Pinpoint the cell where the given text exists, returning its (x, y) midpoint coordinate. 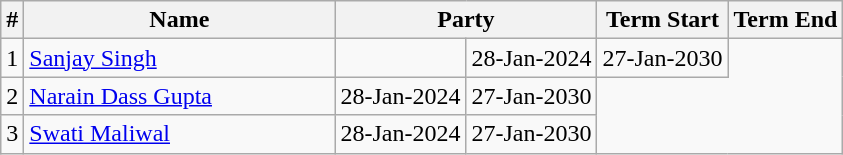
Narain Dass Gupta (180, 96)
Name (180, 20)
# (12, 20)
Sanjay Singh (180, 58)
3 (12, 134)
2 (12, 96)
Term Start (662, 20)
Party (466, 20)
Term End (786, 20)
Swati Maliwal (180, 134)
1 (12, 58)
